Identify which cell holds the provided text, then report its (x, y) central coordinate. 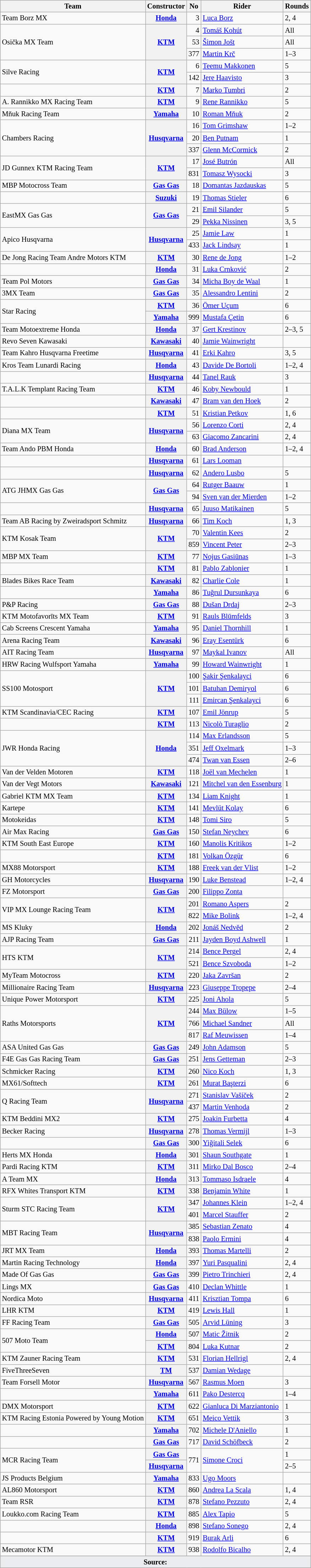
878 (194, 1502)
Ömer Uçum (242, 305)
Arena Racing Team (73, 640)
531 (194, 1359)
Q Racing Team (73, 1101)
Team Ando PBM Honda (73, 449)
Juuso Matikainen (242, 509)
Luka Crnković (242, 270)
56 (194, 425)
Eray Esentürk (242, 640)
817 (194, 1035)
507 (194, 1334)
833 (194, 1478)
Kros Team Lunardi Racing (73, 365)
Giuseppe Tropepe (242, 987)
RFX Whites Transport KTM (73, 1191)
Jamie Law (242, 234)
Team AB Racing by Zweiradsport Schmitz (73, 521)
999 (194, 317)
Ugo Moors (242, 1478)
Rauls Blūmfelds (242, 617)
622 (194, 1406)
63 (194, 437)
885 (194, 1514)
225 (194, 999)
2–3, 5 (297, 329)
SS100 Motosport (73, 688)
Arvid Lüning (242, 1323)
KTM Zauner Racing Team (73, 1359)
313 (194, 1179)
Team Borz MX (73, 18)
Davide De Bortoli (242, 365)
134 (194, 796)
25 (194, 234)
3MX Team (73, 293)
2–5 (297, 1466)
97 (194, 652)
Dušan Drdaj (242, 604)
347 (194, 1203)
Benjamin White (242, 1191)
766 (194, 1023)
244 (194, 1011)
Michele D'Aniello (242, 1430)
34 (194, 281)
Pietro Trinchieri (242, 1275)
A. Rannikko MX Racing Team (73, 102)
De Jong Racing Team Andre Motors KTM (73, 257)
Valentin Kees (242, 533)
Thomas Martelli (242, 1251)
211 (194, 940)
MS Kluky (73, 928)
Cab Screens Crescent Yamaha (73, 628)
938 (194, 1550)
860 (194, 1490)
521 (194, 964)
214 (194, 951)
148 (194, 820)
31 (194, 270)
Team Kahro Husqvarna Freetime (73, 353)
Jack Lindsay (242, 245)
Pardi Racing KTM (73, 1167)
Mecamotor KTM (73, 1550)
419 (194, 1311)
David Schöfbeck (242, 1442)
Damian Wedage (242, 1370)
Source: (155, 1562)
AL860 Motorsport (73, 1490)
Stefan Neychev (242, 832)
Joakin Furbetta (242, 1119)
Max Bülow (242, 1011)
411 (194, 1298)
Şakir Şenkalayci (242, 676)
1, 4 (297, 1490)
Osička MX Team (73, 42)
Jeff Oxelmark (242, 748)
7 (194, 90)
433 (194, 245)
Liam Knight (242, 796)
JRT MX Team (73, 1251)
Pablo Zablonier (242, 569)
919 (194, 1538)
JWR Honda Racing (73, 748)
Herts MX Honda (73, 1155)
Matic Žitnik (242, 1334)
Team Motoextreme Honda (73, 329)
Lings MX (73, 1287)
Rutger Baauw (242, 485)
Sturm STC Racing Team (73, 1209)
Van der Vegt Motors (73, 784)
Erki Kahro (242, 353)
40 (194, 341)
301 (194, 1155)
338 (194, 1191)
118 (194, 772)
Stefano Sonego (242, 1526)
898 (194, 1526)
337 (194, 150)
F4E Gas Gas Racing Team (73, 1059)
474 (194, 760)
21 (194, 209)
Rasmus Moen (242, 1382)
Nicolò Turaglio (242, 724)
82 (194, 581)
399 (194, 1275)
651 (194, 1418)
Blades Bikes Race Team (73, 581)
223 (194, 987)
Bram van den Hoek (242, 401)
397 (194, 1263)
Gabriel KTM MX Team (73, 796)
Yiğitali Selek (242, 1143)
100 (194, 676)
251 (194, 1059)
KTM Beddini MX2 (73, 1119)
410 (194, 1287)
35 (194, 293)
JS Products Belgium (73, 1478)
Murat Başterzi (242, 1083)
37 (194, 329)
Koby Newbould (242, 389)
A Team MX (73, 1179)
Apico Husqvarna (73, 240)
Raths Motorsports (73, 1023)
Gert Krestinov (242, 329)
Emircan Şenkalayci (242, 700)
201 (194, 904)
FZ Motorsport (73, 892)
MyTeam Motocross (73, 975)
Motokeidas (73, 820)
Diana MX Team (73, 431)
47 (194, 401)
Luke Benstead (242, 880)
377 (194, 54)
17 (194, 162)
Michael Sandner (242, 1023)
Luka Kutnar (242, 1346)
Luca Borz (242, 18)
Silve Racing (73, 72)
Becker Racing (73, 1131)
Jere Haavisto (242, 78)
188 (194, 868)
Meico Vettik (242, 1418)
Lorenzo Corti (242, 425)
702 (194, 1430)
9 (194, 102)
Max Erlandsson (242, 736)
Andero Lusbo (242, 473)
Rounds (297, 6)
Made Of Gas Gas (73, 1275)
275 (194, 1119)
190 (194, 880)
94 (194, 497)
Mike Bolink (242, 916)
66 (194, 521)
KTM Scandinavia/CEC Racing (73, 712)
Star Racing (73, 311)
717 (194, 1442)
Mitchel van den Essenburg (242, 784)
401 (194, 1215)
Mustafa Çetin (242, 317)
Kristian Petkov (242, 413)
Millionaire Racing Team (73, 987)
537 (194, 1370)
Team (73, 6)
Loukko.com Racing Team (73, 1514)
Tomáš Kohút (242, 30)
Roman Mňuk (242, 114)
141 (194, 808)
Rene de Jong (242, 257)
Pako Destercq (242, 1394)
Nico Koch (242, 1071)
Sebastian Zenato (242, 1227)
Glenn McCormick (242, 150)
Air Max Racing (73, 832)
José Butrón (242, 162)
36 (194, 305)
Tom Grimshaw (242, 126)
Tommaso Isdraele (242, 1179)
Twan van Essen (242, 760)
1–5 (297, 1011)
Charlie Cole (242, 581)
Bence Szvoboda (242, 964)
Stanislav Vašíček (242, 1095)
Andrea La Scala (242, 1490)
Vincent Peter (242, 545)
Nojus Gasiūnas (242, 557)
Van der Velden Motoren (73, 772)
Suzuki (166, 198)
VIP MX Lounge Racing Team (73, 910)
64 (194, 485)
Shaun Southgate (242, 1155)
91 (194, 617)
MX88 Motorsport (73, 868)
Lars Looman (242, 461)
Maykal Ivanov (242, 652)
Revo Seven Kawasaki (73, 341)
Martin Krč (242, 54)
KTM South East Europe (73, 844)
JD Gunnex KTM Racing Team (73, 168)
1, 6 (297, 413)
Batuhan Demiryol (242, 688)
Volkan Özgür (242, 856)
Simone Croci (242, 1460)
Romano Aspers (242, 904)
John Adamson (242, 1047)
Rene Rannikko (242, 102)
Šimon Jošt (242, 42)
Daniel Thornhill (242, 628)
29 (194, 222)
200 (194, 892)
Tomi Siro (242, 820)
62 (194, 473)
TM (166, 1370)
AJP Racing Team (73, 940)
FF Racing Team (73, 1323)
278 (194, 1131)
Lewis Hall (242, 1311)
822 (194, 916)
10 (194, 114)
19 (194, 198)
271 (194, 1095)
311 (194, 1167)
385 (194, 1227)
261 (194, 1083)
65 (194, 509)
86 (194, 593)
Alex Tapio (242, 1514)
Giacomo Zancarini (242, 437)
Brad Anderson (242, 449)
Chambers Racing (73, 138)
Team Forsell Motor (73, 1382)
Nordica Moto (73, 1298)
567 (194, 1382)
300 (194, 1143)
114 (194, 736)
Mirko Dal Bosco (242, 1167)
Stefano Pezzuto (242, 1502)
77 (194, 557)
Florian Hellrigl (242, 1359)
51 (194, 413)
142 (194, 78)
EastMX Gas Gas (73, 215)
MX61/Softtech (73, 1083)
Rodolfo Bicalho (242, 1550)
43 (194, 365)
Team RSR (73, 1502)
30 (194, 257)
107 (194, 712)
96 (194, 640)
Jonáš Nedvěd (242, 928)
Pekka Nissinen (242, 222)
351 (194, 748)
507 Moto Team (73, 1340)
393 (194, 1251)
Micha Boy de Waal (242, 281)
Krisztian Tompa (242, 1298)
Manolis Kritikos (242, 844)
249 (194, 1047)
53 (194, 42)
Jayden Boyd Ashwell (242, 940)
Emil Jönrup (242, 712)
88 (194, 604)
202 (194, 928)
MBP Motocross Team (73, 186)
FiveThreeSeven (73, 1370)
771 (194, 1460)
MBT Racing Team (73, 1232)
DMX Motorsport (73, 1406)
Teemu Makkonen (242, 66)
Martin Venhoda (242, 1107)
220 (194, 975)
Paolo Ermini (242, 1239)
Mňuk Racing Team (73, 114)
20 (194, 138)
ATG JHMX Gas Gas (73, 491)
61 (194, 461)
P&P Racing (73, 604)
Raf Meuwissen (242, 1035)
Sven van der Mierden (242, 497)
101 (194, 688)
16 (194, 126)
LHR KTM (73, 1311)
GH Motorcycles (73, 880)
Tanel Rauk (242, 377)
MCR Racing Team (73, 1460)
Emil Silander (242, 209)
ASA United Gas Gas (73, 1047)
Team Pol Motors (73, 281)
HTS KTM (73, 957)
Alessandro Lentini (242, 293)
838 (194, 1239)
Tim Koch (242, 521)
2–6 (297, 760)
Tomasz Wysocki (242, 174)
Mevlüt Kolay (242, 808)
Schmicker Racing (73, 1071)
Joni Ahola (242, 999)
Jens Getteman (242, 1059)
Jamie Wainwright (242, 341)
111 (194, 700)
Burak Arli (242, 1538)
95 (194, 628)
437 (194, 1107)
Marko Tumbri (242, 90)
113 (194, 724)
Thomas Stieler (242, 198)
Tuğrul Dursunkaya (242, 593)
804 (194, 1346)
KTM Motofavorīts MX Team (73, 617)
Freek van der Vlist (242, 868)
611 (194, 1394)
81 (194, 569)
AIT Racing Team (73, 652)
160 (194, 844)
Jaka Završan (242, 975)
Filippo Zonta (242, 892)
505 (194, 1323)
181 (194, 856)
Howard Wainwright (242, 664)
Gianluca Di Marziantonio (242, 1406)
T.A.L.K Templant Racing Team (73, 389)
260 (194, 1071)
Marcel Stauffer (242, 1215)
18 (194, 186)
150 (194, 832)
70 (194, 533)
Johannes Klein (242, 1203)
46 (194, 389)
KTM Kosak Team (73, 538)
KTM Racing Estonia Powered by Young Motion (73, 1418)
Martin Racing Technology (73, 1263)
Ben Putnam (242, 138)
HRW Racing Wulfsport Yamaha (73, 664)
Constructor (166, 6)
Kartepe (73, 808)
Unique Power Motorsport (73, 999)
Domantas Jazdauskas (242, 186)
859 (194, 545)
Joël van Mechelen (242, 772)
41 (194, 353)
831 (194, 174)
No (194, 6)
44 (194, 377)
MBP MX Team (73, 557)
Bence Pergel (242, 951)
Yuri Pasqualini (242, 1263)
121 (194, 784)
99 (194, 664)
60 (194, 449)
Declan Whittle (242, 1287)
Rider (242, 6)
Thomas Vermijl (242, 1131)
